From the cell containing the given text, extract its center point as [X, Y] coordinate. 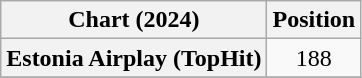
Chart (2024) [134, 20]
Position [314, 20]
188 [314, 58]
Estonia Airplay (TopHit) [134, 58]
